Detect which cell encompasses the target text, then output its [X, Y] center coordinate. 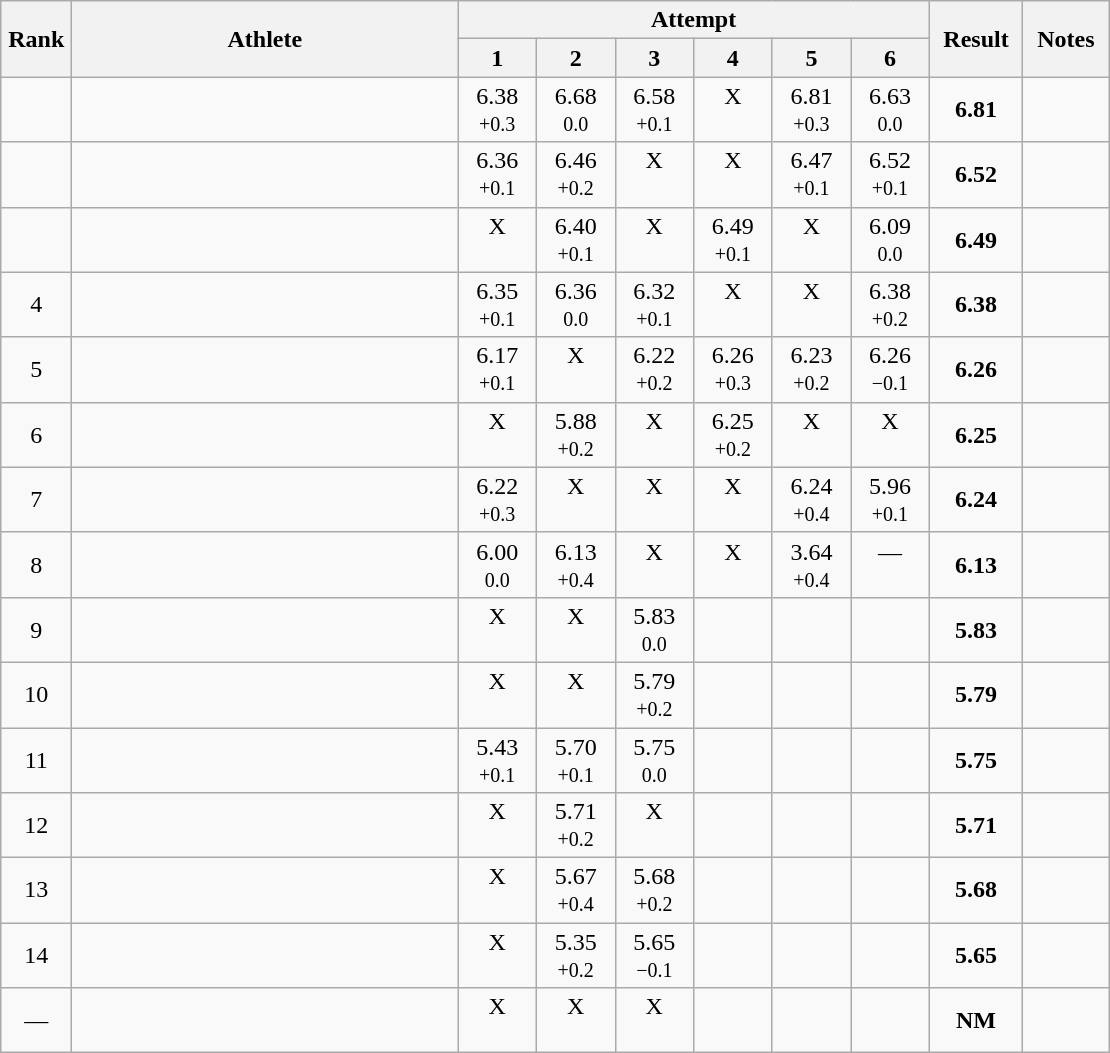
5.88+0.2 [576, 434]
6.000.0 [498, 564]
10 [36, 694]
6.81 [976, 110]
6.81+0.3 [812, 110]
5.35+0.2 [576, 956]
6.38+0.2 [890, 304]
6.17+0.1 [498, 370]
5.68 [976, 890]
5.750.0 [654, 760]
6.680.0 [576, 110]
6.22+0.3 [498, 500]
Rank [36, 39]
5.75 [976, 760]
7 [36, 500]
5.79 [976, 694]
5.43+0.1 [498, 760]
6.40+0.1 [576, 240]
5.65−0.1 [654, 956]
6.630.0 [890, 110]
6.36+0.1 [498, 174]
8 [36, 564]
5.71 [976, 826]
5.68+0.2 [654, 890]
Athlete [265, 39]
6.52+0.1 [890, 174]
6.24+0.4 [812, 500]
6.46+0.2 [576, 174]
Result [976, 39]
5.70+0.1 [576, 760]
6.23+0.2 [812, 370]
1 [498, 58]
6.090.0 [890, 240]
6.38 [976, 304]
6.360.0 [576, 304]
5.83 [976, 630]
6.35+0.1 [498, 304]
Attempt [694, 20]
5.65 [976, 956]
5.79+0.2 [654, 694]
6.47+0.1 [812, 174]
3.64+0.4 [812, 564]
Notes [1066, 39]
6.22+0.2 [654, 370]
13 [36, 890]
6.26+0.3 [734, 370]
11 [36, 760]
5.67+0.4 [576, 890]
6.25 [976, 434]
9 [36, 630]
5.830.0 [654, 630]
14 [36, 956]
NM [976, 1020]
6.26−0.1 [890, 370]
6.38+0.3 [498, 110]
6.49 [976, 240]
5.96+0.1 [890, 500]
6.32+0.1 [654, 304]
6.13 [976, 564]
6.25+0.2 [734, 434]
6.58+0.1 [654, 110]
2 [576, 58]
6.26 [976, 370]
6.49+0.1 [734, 240]
12 [36, 826]
6.13+0.4 [576, 564]
6.24 [976, 500]
3 [654, 58]
6.52 [976, 174]
5.71+0.2 [576, 826]
